Return the (x, y) coordinate for the center point of the cell that contains the specified text.  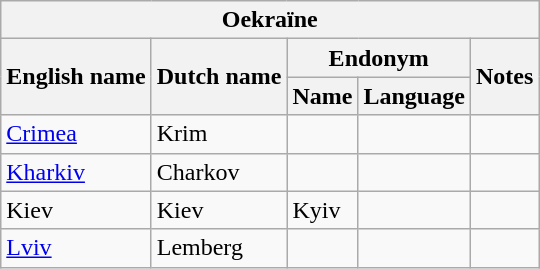
Lemberg (219, 248)
Kyiv (322, 210)
Dutch name (219, 77)
Notes (504, 77)
Language (414, 96)
Kharkiv (76, 172)
Name (322, 96)
Krim (219, 134)
English name (76, 77)
Crimea (76, 134)
Charkov (219, 172)
Oekraïne (270, 20)
Endonym (378, 58)
Lviv (76, 248)
